Scan for the cell matching the given text and deliver its [x, y] coordinate at center. 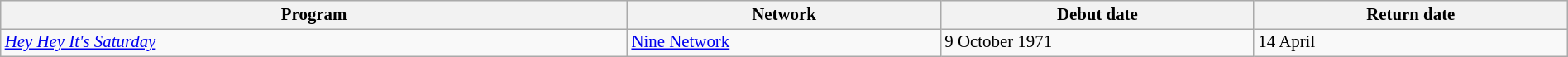
Program [314, 15]
Hey Hey It's Saturday [314, 42]
Debut date [1097, 15]
Network [784, 15]
Return date [1411, 15]
14 April [1411, 42]
Nine Network [784, 42]
9 October 1971 [1097, 42]
